Return the [x, y] coordinate for the center point of the cell that contains the specified text.  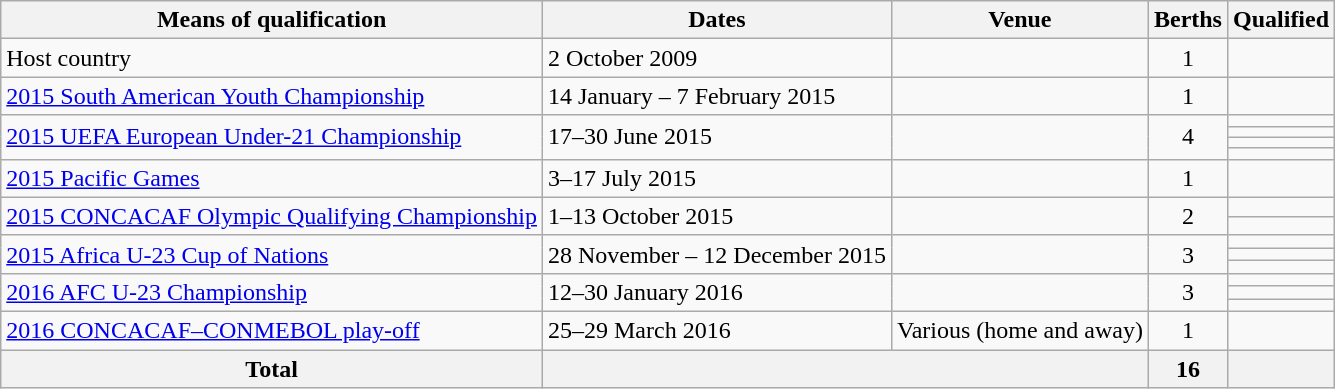
2015 South American Youth Championship [272, 96]
Means of qualification [272, 20]
4 [1188, 137]
3–17 July 2015 [716, 178]
Various (home and away) [1020, 330]
2015 UEFA European Under-21 Championship [272, 137]
2 October 2009 [716, 58]
2016 CONCACAF–CONMEBOL play-off [272, 330]
2016 AFC U-23 Championship [272, 292]
12–30 January 2016 [716, 292]
17–30 June 2015 [716, 137]
1–13 October 2015 [716, 216]
2015 CONCACAF Olympic Qualifying Championship [272, 216]
25–29 March 2016 [716, 330]
2 [1188, 216]
Host country [272, 58]
2015 Pacific Games [272, 178]
Dates [716, 20]
14 January – 7 February 2015 [716, 96]
Venue [1020, 20]
16 [1188, 369]
Berths [1188, 20]
2015 Africa U-23 Cup of Nations [272, 254]
Total [272, 369]
28 November – 12 December 2015 [716, 254]
Qualified [1280, 20]
